Determine the (X, Y) coordinate at the center of the cell enclosing the given text.  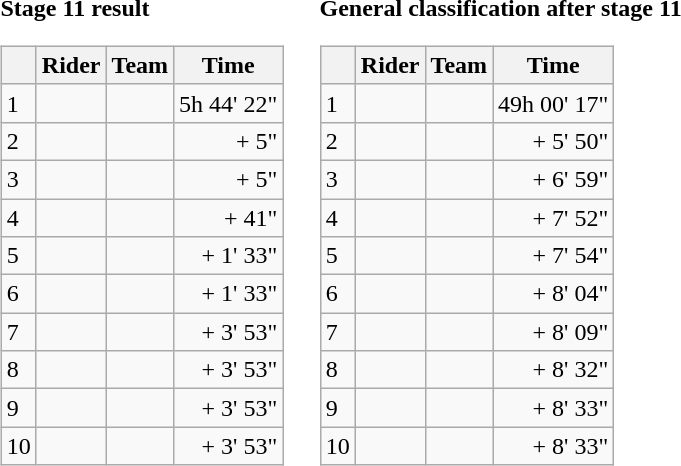
+ 8' 09" (554, 332)
+ 8' 32" (554, 370)
+ 5' 50" (554, 141)
+ 8' 04" (554, 294)
5h 44' 22" (228, 103)
+ 6' 59" (554, 179)
49h 00' 17" (554, 103)
+ 7' 54" (554, 256)
+ 41" (228, 217)
+ 7' 52" (554, 217)
